Provide the [x, y] coordinate of the cell's center where the given text is located.  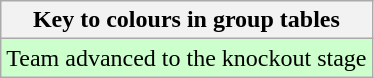
Team advanced to the knockout stage [186, 58]
Key to colours in group tables [186, 20]
